Identify which cell holds the provided text, then report its (x, y) central coordinate. 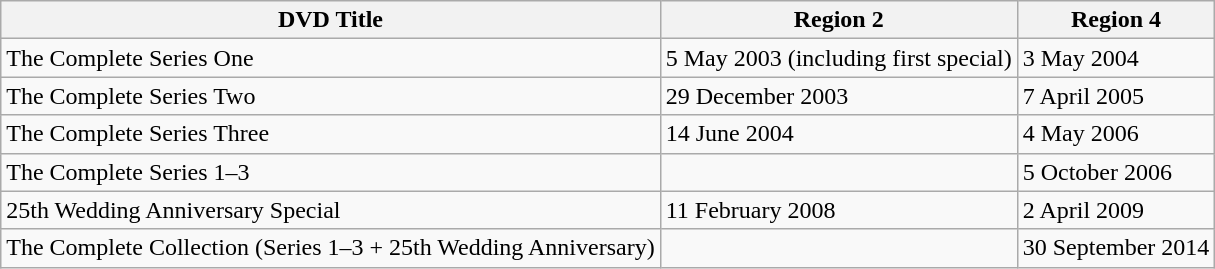
The Complete Collection (Series 1–3 + 25th Wedding Anniversary) (330, 248)
5 May 2003 (including first special) (838, 58)
DVD Title (330, 20)
Region 4 (1116, 20)
25th Wedding Anniversary Special (330, 210)
14 June 2004 (838, 134)
The Complete Series One (330, 58)
The Complete Series 1–3 (330, 172)
The Complete Series Three (330, 134)
29 December 2003 (838, 96)
2 April 2009 (1116, 210)
4 May 2006 (1116, 134)
Region 2 (838, 20)
11 February 2008 (838, 210)
30 September 2014 (1116, 248)
The Complete Series Two (330, 96)
7 April 2005 (1116, 96)
3 May 2004 (1116, 58)
5 October 2006 (1116, 172)
